Pinpoint the cell where the given text exists, returning its [x, y] midpoint coordinate. 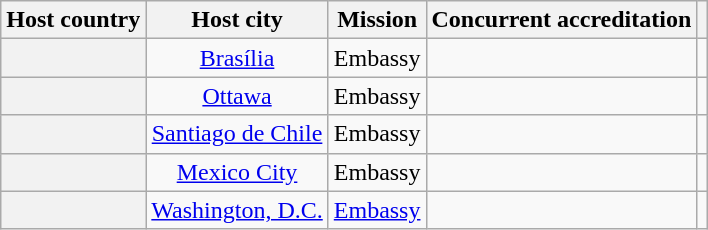
Host country [74, 20]
Washington, D.C. [237, 210]
Host city [237, 20]
Brasília [237, 58]
Santiago de Chile [237, 134]
Mexico City [237, 172]
Mission [377, 20]
Concurrent accreditation [562, 20]
Ottawa [237, 96]
